Capture the cell that displays the provided text and extract its (X, Y) central coordinate. 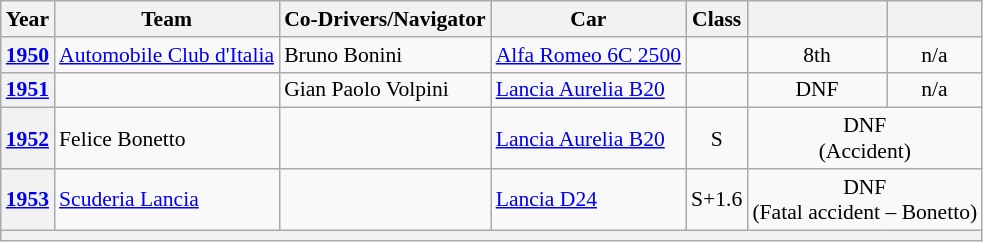
Team (166, 19)
1950 (28, 55)
Alfa Romeo 6C 2500 (588, 55)
Car (588, 19)
Class (716, 19)
1951 (28, 90)
1952 (28, 138)
Co-Drivers/Navigator (385, 19)
1953 (28, 200)
Bruno Bonini (385, 55)
Felice Bonetto (166, 138)
S (716, 138)
DNF(Accident) (864, 138)
8th (816, 55)
Automobile Club d'Italia (166, 55)
DNF (816, 90)
DNF(Fatal accident – Bonetto) (864, 200)
Lancia D24 (588, 200)
Gian Paolo Volpini (385, 90)
Year (28, 19)
Scuderia Lancia (166, 200)
S+1.6 (716, 200)
